Extract the (X, Y) coordinate from the center of the cell holding the provided text.  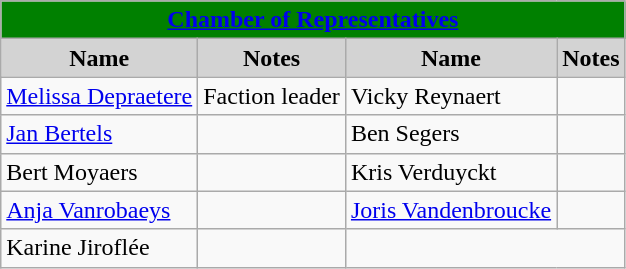
Ben Segers (450, 134)
Karine Jiroflée (100, 248)
Joris Vandenbroucke (450, 210)
Jan Bertels (100, 134)
Chamber of Representatives (313, 20)
Anja Vanrobaeys (100, 210)
Melissa Depraetere (100, 96)
Kris Verduyckt (450, 172)
Faction leader (272, 96)
Vicky Reynaert (450, 96)
Bert Moyaers (100, 172)
